Provide the (x, y) coordinate of the cell's center where the given text is located.  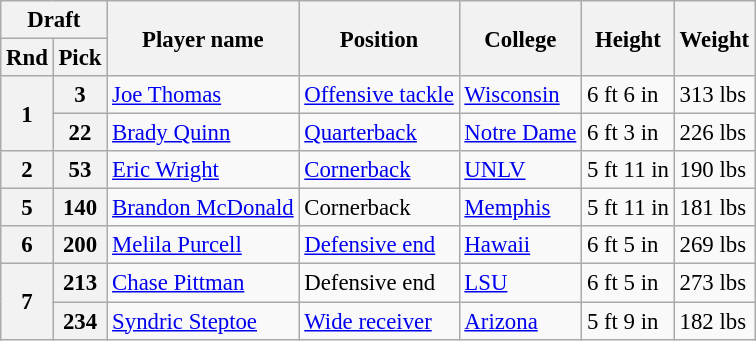
22 (80, 133)
190 lbs (714, 170)
6 (27, 245)
Quarterback (379, 133)
Eric Wright (203, 170)
2 (27, 170)
3 (80, 95)
Pick (80, 58)
Player name (203, 38)
Arizona (520, 321)
College (520, 38)
Notre Dame (520, 133)
UNLV (520, 170)
Offensive tackle (379, 95)
Height (628, 38)
226 lbs (714, 133)
269 lbs (714, 245)
Memphis (520, 208)
LSU (520, 283)
Melila Purcell (203, 245)
1 (27, 114)
Hawaii (520, 245)
273 lbs (714, 283)
Joe Thomas (203, 95)
Syndric Steptoe (203, 321)
5 (27, 208)
181 lbs (714, 208)
Chase Pittman (203, 283)
53 (80, 170)
5 ft 9 in (628, 321)
Wide receiver (379, 321)
Brady Quinn (203, 133)
213 (80, 283)
200 (80, 245)
313 lbs (714, 95)
6 ft 3 in (628, 133)
6 ft 6 in (628, 95)
234 (80, 321)
Brandon McDonald (203, 208)
7 (27, 302)
140 (80, 208)
Draft (54, 20)
182 lbs (714, 321)
Wisconsin (520, 95)
Position (379, 38)
Weight (714, 38)
Rnd (27, 58)
